Search for the cell housing the specified text and yield its (x, y) center coordinate. 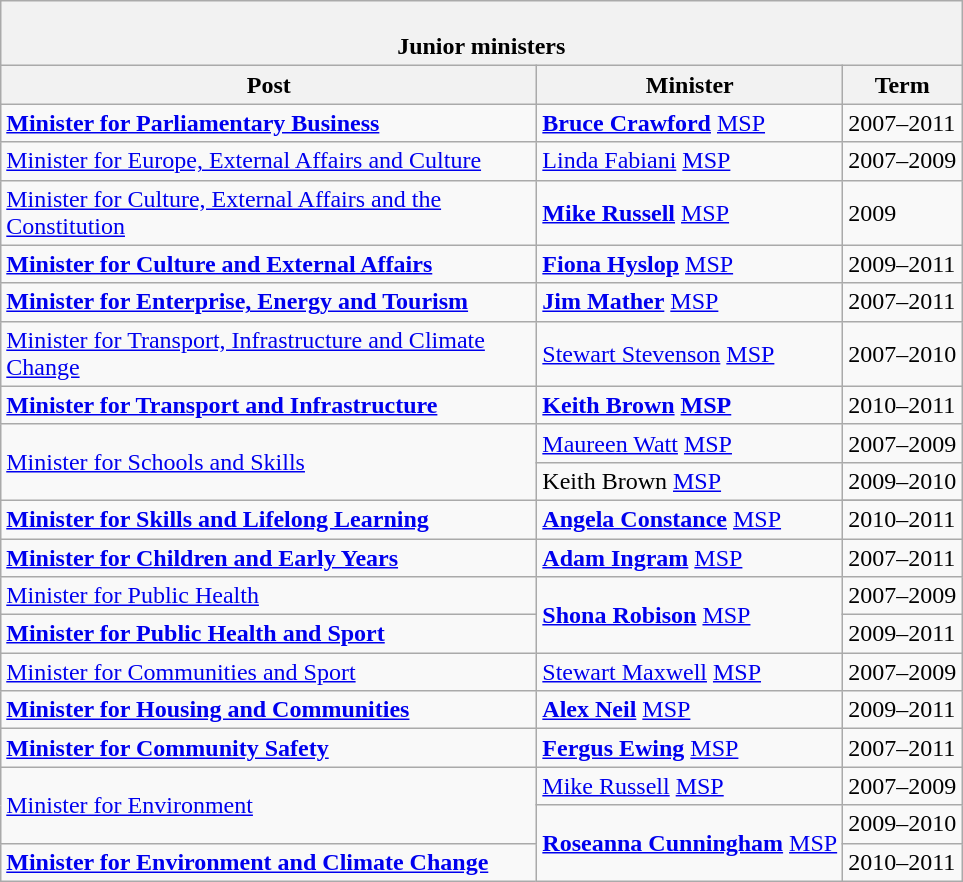
Minister for Transport and Infrastructure (269, 405)
Minister for Children and Early Years (269, 557)
Adam Ingram MSP (690, 557)
Minister for Culture and External Affairs (269, 264)
Junior ministers (482, 34)
Minister for Parliamentary Business (269, 123)
Minister for Skills and Lifelong Learning (269, 519)
Minister for Public Health and Sport (269, 634)
Minister for Environment and Climate Change (269, 862)
Minister for Culture, External Affairs and the Constitution (269, 212)
Minister for Europe, External Affairs and Culture (269, 161)
Term (902, 85)
Minister for Community Safety (269, 748)
Roseanna Cunningham MSP (690, 843)
Alex Neil MSP (690, 710)
Maureen Watt MSP (690, 443)
Minister (690, 85)
2009 (902, 212)
Minister for Communities and Sport (269, 672)
Linda Fabiani MSP (690, 161)
Post (269, 85)
Stewart Maxwell MSP (690, 672)
Minister for Housing and Communities (269, 710)
Angela Constance MSP (690, 519)
Minister for Environment (269, 805)
Fiona Hyslop MSP (690, 264)
Fergus Ewing MSP (690, 748)
Bruce Crawford MSP (690, 123)
Shona Robison MSP (690, 615)
Minister for Transport, Infrastructure and Climate Change (269, 354)
Minister for Enterprise, Energy and Tourism (269, 302)
Minister for Public Health (269, 596)
2007–2010 (902, 354)
Stewart Stevenson MSP (690, 354)
Minister for Schools and Skills (269, 462)
Jim Mather MSP (690, 302)
